Capture the cell that displays the provided text and extract its [X, Y] central coordinate. 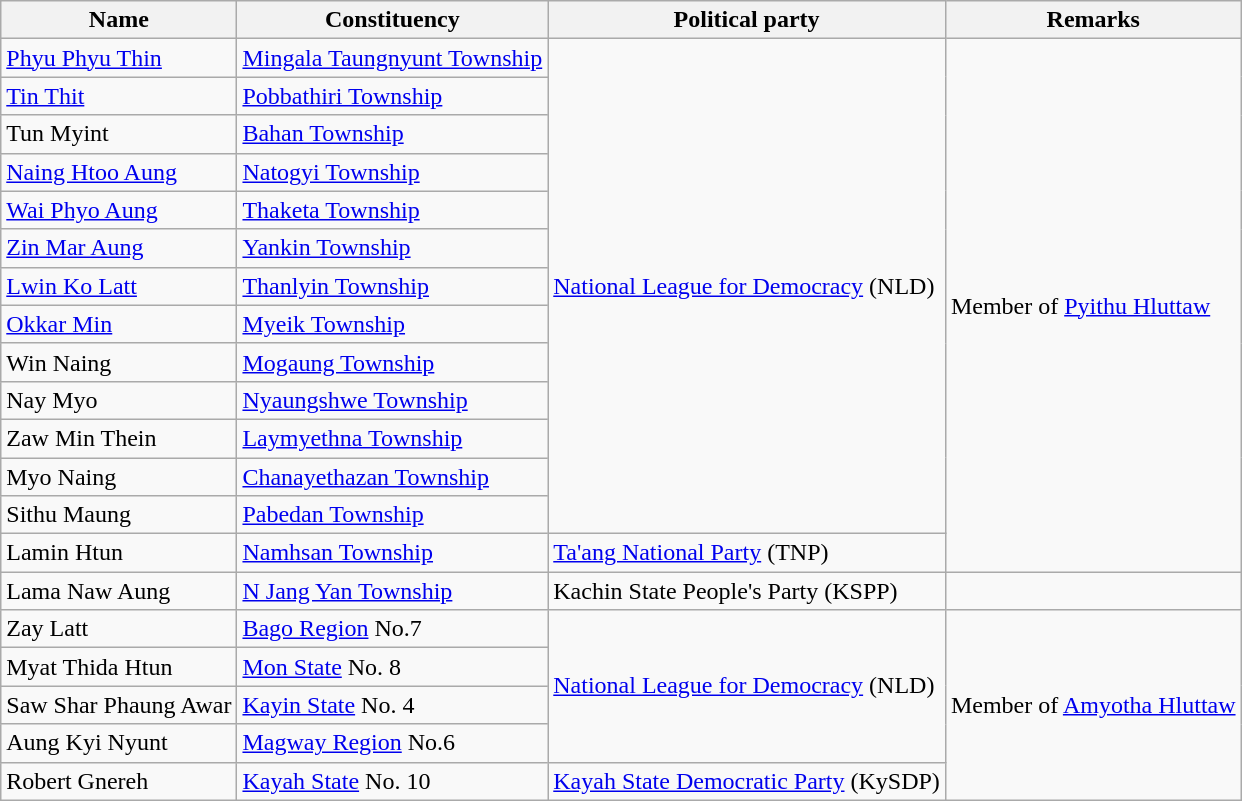
Bago Region No.7 [392, 629]
Lwin Ko Latt [119, 286]
Myo Naing [119, 477]
Member of Pyithu Hluttaw [1093, 306]
Kachin State People's Party (KSPP) [747, 591]
Mon State No. 8 [392, 667]
N Jang Yan Township [392, 591]
Lama Naw Aung [119, 591]
Mingala Taungnyunt Township [392, 58]
Win Naing [119, 362]
Bahan Township [392, 134]
Myat Thida Htun [119, 667]
Naing Htoo Aung [119, 172]
Nyaungshwe Township [392, 400]
Yankin Township [392, 248]
Member of Amyotha Hluttaw [1093, 705]
Natogyi Township [392, 172]
Thanlyin Township [392, 286]
Name [119, 20]
Lamin Htun [119, 553]
Zaw Min Thein [119, 438]
Wai Phyo Aung [119, 210]
Robert Gnereh [119, 781]
Pobbathiri Township [392, 96]
Kayah State No. 10 [392, 781]
Tun Myint [119, 134]
Kayin State No. 4 [392, 705]
Pabedan Township [392, 515]
Saw Shar Phaung Awar [119, 705]
Okkar Min [119, 324]
Ta'ang National Party (TNP) [747, 553]
Aung Kyi Nyunt [119, 743]
Thaketa Township [392, 210]
Political party [747, 20]
Tin Thit [119, 96]
Laymyethna Township [392, 438]
Zin Mar Aung [119, 248]
Magway Region No.6 [392, 743]
Myeik Township [392, 324]
Constituency [392, 20]
Mogaung Township [392, 362]
Namhsan Township [392, 553]
Zay Latt [119, 629]
Chanayethazan Township [392, 477]
Sithu Maung [119, 515]
Kayah State Democratic Party (KySDP) [747, 781]
Phyu Phyu Thin [119, 58]
Remarks [1093, 20]
Nay Myo [119, 400]
